Determine the [X, Y] coordinate at the center of the cell enclosing the given text.  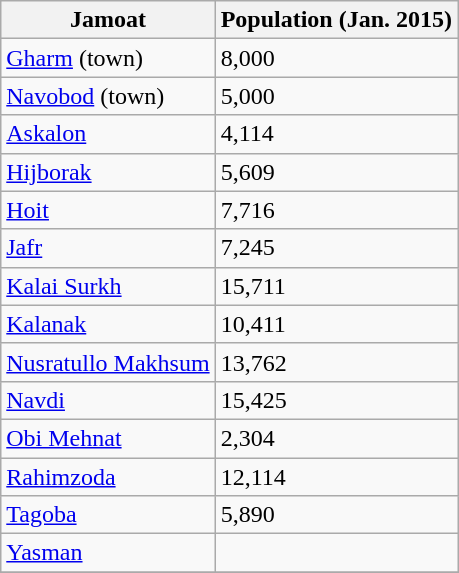
2,304 [336, 438]
Yasman [108, 553]
Kalai Surkh [108, 286]
Hijborak [108, 172]
7,716 [336, 210]
Navdi [108, 400]
5,000 [336, 96]
15,711 [336, 286]
Askalon [108, 134]
8,000 [336, 58]
Obi Mehnat [108, 438]
12,114 [336, 477]
Tagoba [108, 515]
5,609 [336, 172]
Gharm (town) [108, 58]
Navobod (town) [108, 96]
7,245 [336, 248]
10,411 [336, 324]
Rahimzoda [108, 477]
Jafr [108, 248]
Kalanak [108, 324]
15,425 [336, 400]
5,890 [336, 515]
Population (Jan. 2015) [336, 20]
Nusratullo Makhsum [108, 362]
Hoit [108, 210]
4,114 [336, 134]
Jamoat [108, 20]
13,762 [336, 362]
